Locate the cell with the specified text and output its [x, y] center coordinate. 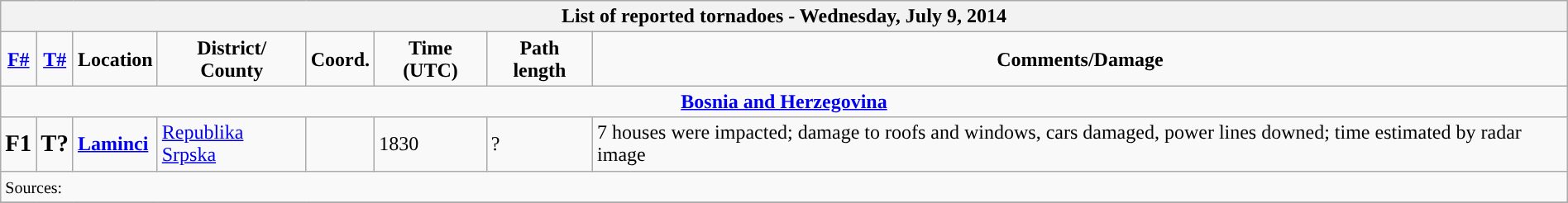
? [539, 144]
F1 [18, 144]
Bosnia and Herzegovina [784, 101]
Laminci [115, 144]
Location [115, 59]
Coord. [340, 59]
7 houses were impacted; damage to roofs and windows, cars damaged, power lines downed; time estimated by radar image [1080, 144]
District/County [232, 59]
Sources: [784, 186]
Path length [539, 59]
T? [55, 144]
1830 [431, 144]
T# [55, 59]
List of reported tornadoes - Wednesday, July 9, 2014 [784, 17]
F# [18, 59]
Time (UTC) [431, 59]
Republika Srpska [232, 144]
Comments/Damage [1080, 59]
